Output the [X, Y] coordinate of the center of the cell containing the given text.  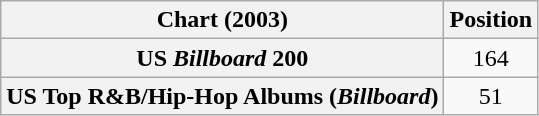
US Top R&B/Hip-Hop Albums (Billboard) [222, 96]
Position [491, 20]
51 [491, 96]
164 [491, 58]
US Billboard 200 [222, 58]
Chart (2003) [222, 20]
